Pinpoint the cell where the given text exists, returning its [x, y] midpoint coordinate. 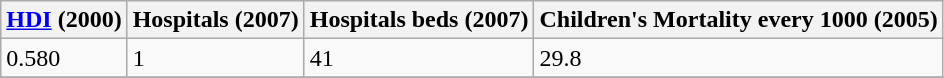
Hospitals beds (2007) [419, 20]
HDI (2000) [64, 20]
Hospitals (2007) [216, 20]
41 [419, 58]
Children's Mortality every 1000 (2005) [738, 20]
1 [216, 58]
29.8 [738, 58]
0.580 [64, 58]
